Capture the cell that displays the provided text and extract its [x, y] central coordinate. 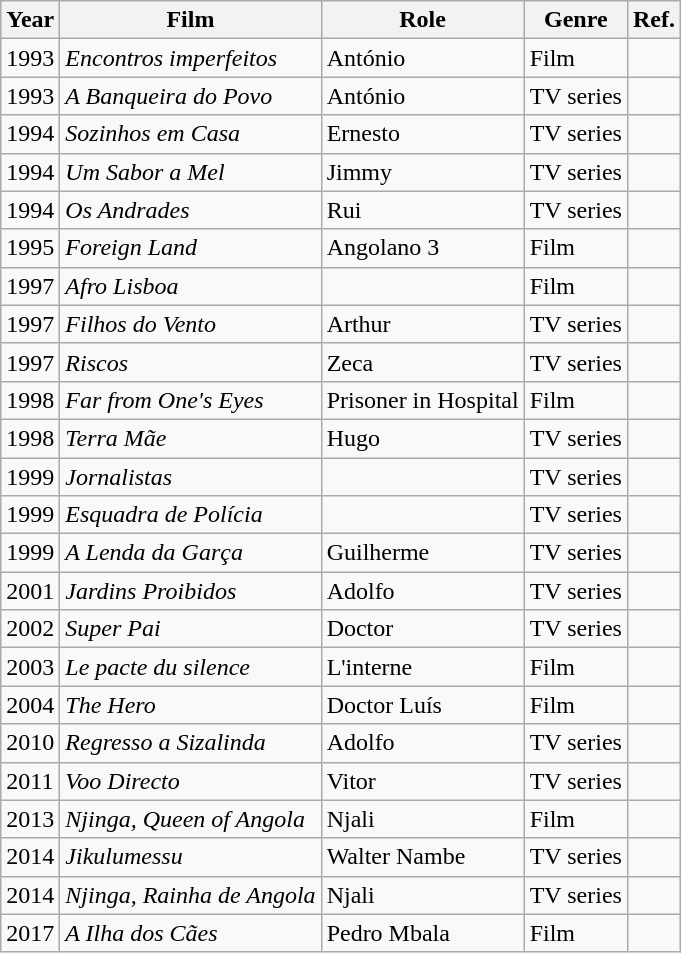
Zeca [422, 362]
Super Pai [190, 629]
Doctor Luís [422, 705]
Riscos [190, 362]
2011 [30, 781]
Voo Directo [190, 781]
Jikulumessu [190, 857]
2013 [30, 819]
Hugo [422, 438]
Filhos do Vento [190, 324]
A Ilha dos Cães [190, 933]
2004 [30, 705]
2017 [30, 933]
A Lenda da Garça [190, 553]
Njinga, Queen of Angola [190, 819]
L'interne [422, 667]
Role [422, 20]
Genre [576, 20]
2001 [30, 591]
Um Sabor a Mel [190, 172]
Encontros imperfeitos [190, 58]
Guilherme [422, 553]
2003 [30, 667]
Njinga, Rainha de Angola [190, 895]
Walter Nambe [422, 857]
Os Andrades [190, 210]
Year [30, 20]
Jardins Proibidos [190, 591]
1995 [30, 248]
Pedro Mbala [422, 933]
Jornalistas [190, 477]
Arthur [422, 324]
Jimmy [422, 172]
Foreign Land [190, 248]
Vitor [422, 781]
2002 [30, 629]
Terra Mãe [190, 438]
Prisoner in Hospital [422, 400]
Sozinhos em Casa [190, 134]
Le pacte du silence [190, 667]
Ref. [654, 20]
Ernesto [422, 134]
Esquadra de Polícia [190, 515]
Angolano 3 [422, 248]
Far from One's Eyes [190, 400]
Afro Lisboa [190, 286]
Rui [422, 210]
Doctor [422, 629]
Regresso a Sizalinda [190, 743]
2010 [30, 743]
The Hero [190, 705]
A Banqueira do Povo [190, 96]
